Return the [x, y] coordinate for the center point of the cell that contains the specified text.  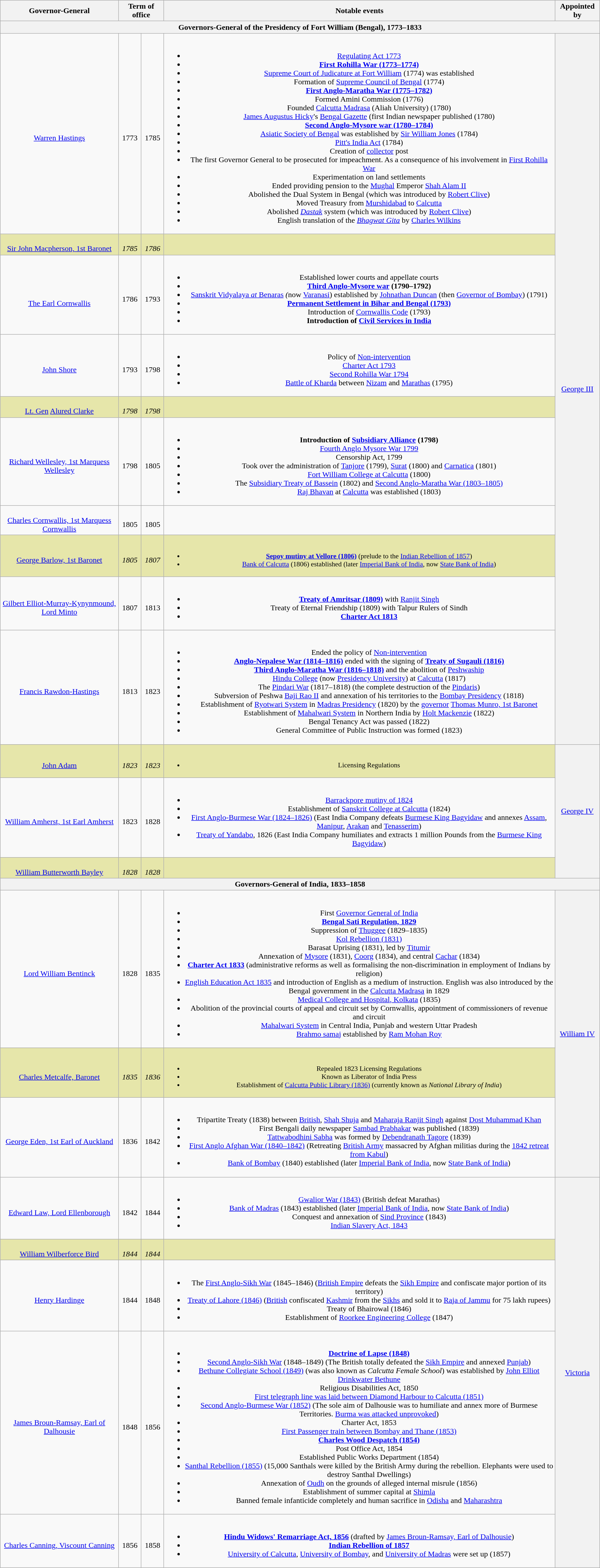
John Adam [60, 761]
William Wilberforce Bird [60, 1249]
Lt. Gen Alured Clarke [60, 407]
Richard Wellesley, 1st Marquess Wellesley [60, 462]
Francis Rawdon-Hastings [60, 687]
James Broun-Ramsay, Earl of Dalhousie [60, 1422]
Charles Canning, Viscount Canning [60, 1541]
Licensing Regulations [359, 761]
Appointed by [577, 11]
Warren Hastings [60, 134]
Lord William Bentinck [60, 969]
Edward Law, Lord Ellenborough [60, 1208]
Victoria [577, 1372]
Gilbert Elliot-Murray-Kynynmound, Lord Minto [60, 603]
Governors-General of India, 1833–1858 [300, 884]
1773 [130, 134]
William Amherst, 1st Earl Amherst [60, 818]
George IV [577, 811]
William Butterworth Bayley [60, 868]
Policy of Non-interventionCharter Act 1793Second Rohilla War 1794Battle of Kharda between Nizam and Marathas (1795) [359, 365]
Sir John Macpherson, 1st Baronet [60, 244]
Governors-General of the Presidency of Fort William (Bengal), 1773–1833 [300, 27]
Treaty of Amritsar (1809) with Ranjit SinghTreaty of Eternal Friendship (1809) with Talpur Rulers of SindhCharter Act 1813 [359, 603]
Notable events [359, 11]
Term of office [141, 11]
Governor-General [60, 11]
Charles Metcalfe, Baronet [60, 1072]
Henry Hardinge [60, 1296]
The Earl Cornwallis [60, 295]
1858 [153, 1541]
George Eden, 1st Earl of Auckland [60, 1137]
George III [577, 389]
John Shore [60, 365]
Charles Cornwallis, 1st Marquess Cornwallis [60, 520]
William IV [577, 1034]
George Barlow, 1st Baronet [60, 556]
